From the cell containing the given text, extract its center point as (X, Y) coordinate. 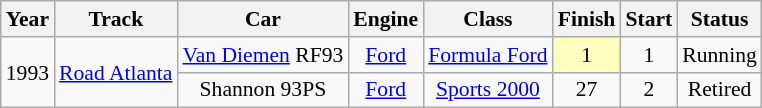
Finish (587, 19)
Year (28, 19)
27 (587, 90)
Status (719, 19)
Formula Ford (488, 55)
Sports 2000 (488, 90)
1993 (28, 72)
Retired (719, 90)
Road Atlanta (116, 72)
Engine (386, 19)
Class (488, 19)
Track (116, 19)
Shannon 93PS (262, 90)
Car (262, 19)
Start (648, 19)
2 (648, 90)
Van Diemen RF93 (262, 55)
Running (719, 55)
